Detect which cell encompasses the target text, then output its [x, y] center coordinate. 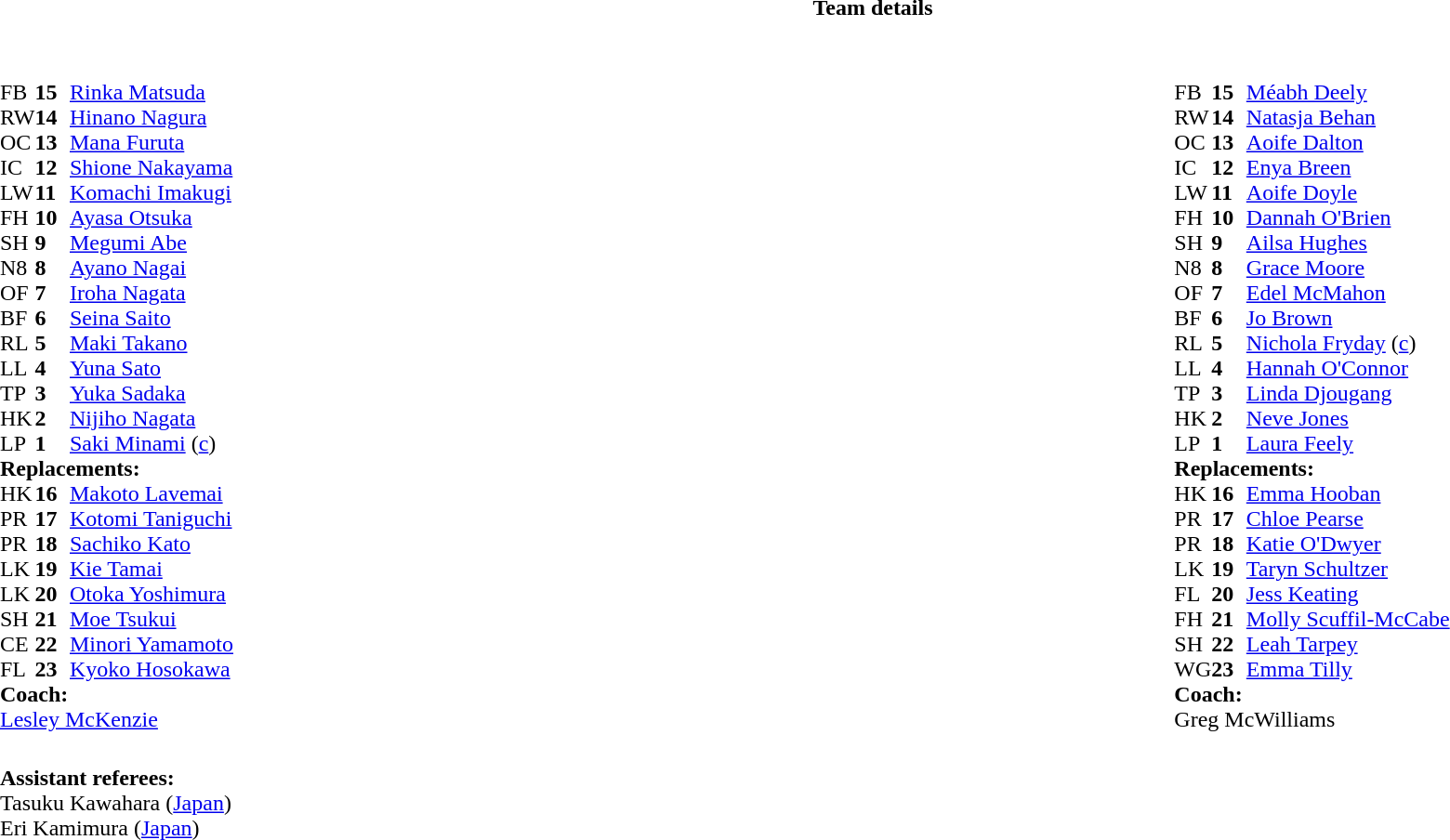
Jo Brown [1348, 318]
Kotomi Taniguchi [152, 518]
Shione Nakayama [152, 167]
Natasja Behan [1348, 117]
Iroha Nagata [152, 294]
Komachi Imakugi [152, 193]
Minori Yamamoto [152, 645]
Grace Moore [1348, 268]
Moe Tsukui [152, 619]
Kie Tamai [152, 569]
Ailsa Hughes [1348, 243]
Kyoko Hosokawa [152, 669]
Aoife Doyle [1348, 193]
Katie O'Dwyer [1348, 545]
Jess Keating [1348, 595]
Nijiho Nagata [152, 418]
Laura Feely [1348, 444]
Ayano Nagai [152, 268]
Taryn Schultzer [1348, 569]
Maki Takano [152, 344]
Hinano Nagura [152, 117]
Dannah O'Brien [1348, 217]
WG [1193, 669]
Greg McWilliams [1312, 719]
Linda Djougang [1348, 394]
Yuna Sato [152, 368]
Megumi Abe [152, 243]
Makoto Lavemai [152, 494]
Nichola Fryday (c) [1348, 344]
Emma Tilly [1348, 669]
Edel McMahon [1348, 294]
Rinka Matsuda [152, 93]
Aoife Dalton [1348, 143]
Neve Jones [1348, 418]
Lesley McKenzie [117, 719]
Hannah O'Connor [1348, 368]
Enya Breen [1348, 167]
Ayasa Otsuka [152, 217]
Sachiko Kato [152, 545]
Chloe Pearse [1348, 518]
Yuka Sadaka [152, 394]
Seina Saito [152, 318]
Leah Tarpey [1348, 645]
Mana Furuta [152, 143]
Molly Scuffil-McCabe [1348, 619]
Saki Minami (c) [152, 444]
Emma Hooban [1348, 494]
CE [18, 645]
Otoka Yoshimura [152, 595]
Méabh Deely [1348, 93]
